Return [x, y] of the center of cell containing provided text 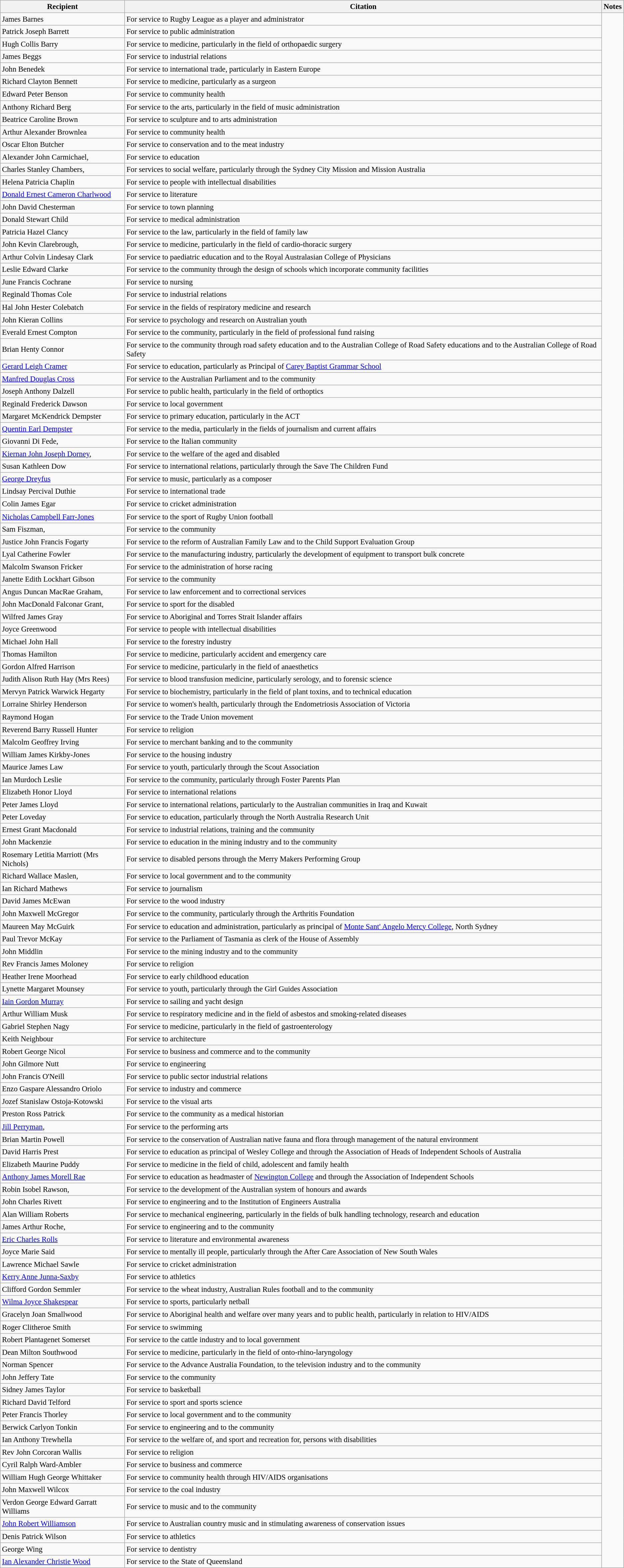
Thomas Hamilton [63, 654]
Lyal Catherine Fowler [63, 554]
For service to medicine, particularly as a surgeon [363, 82]
Berwick Carlyon Tonkin [63, 1427]
Eric Charles Rolls [63, 1240]
For service to the media, particularly in the fields of journalism and current affairs [363, 429]
Keith Neighbour [63, 1039]
For service to the wheat industry, Australian Rules football and to the community [363, 1290]
Paul Trevor McKay [63, 939]
John Jeffery Tate [63, 1377]
For service to youth, particularly through the Scout Association [363, 767]
For service to sports, particularly netball [363, 1302]
For service to community health through HIV/AIDS organisations [363, 1477]
Margaret McKendrick Dempster [63, 416]
For service to early childhood education [363, 976]
John Kieran Collins [63, 320]
Patricia Hazel Clancy [63, 232]
Hal John Hester Colebatch [63, 307]
For service to merchant banking and to the community [363, 742]
John Maxwell McGregor [63, 914]
Jill Perryman, [63, 1127]
For service to education, particularly through the North Australia Research Unit [363, 817]
Enzo Gaspare Alessandro Oriolo [63, 1089]
Ian Alexander Christie Wood [63, 1561]
Richard Wallace Maslen, [63, 876]
Preston Ross Patrick [63, 1114]
Manfred Douglas Cross [63, 379]
Denis Patrick Wilson [63, 1536]
For service to public administration [363, 32]
Alan William Roberts [63, 1214]
For service to town planning [363, 207]
Cyril Ralph Ward-Ambler [63, 1465]
Robert George Nicol [63, 1052]
For service to the Advance Australia Foundation, to the television industry and to the community [363, 1364]
For service to local government [363, 404]
For service to business and commerce [363, 1465]
For service to the performing arts [363, 1127]
Gerard Leigh Cramer [63, 366]
Ian Anthony Trewhella [63, 1440]
Peter Francis Thorley [63, 1415]
For service to the coal industry [363, 1490]
For service to industry and commerce [363, 1089]
Raymond Hogan [63, 717]
John Kevin Clarebrough, [63, 245]
Peter James Lloyd [63, 804]
Colin James Egar [63, 504]
For service to literature and environmental awareness [363, 1240]
For service to basketball [363, 1390]
Arthur Colvin Lindesay Clark [63, 257]
William Hugh George Whittaker [63, 1477]
For service to the Australian Parliament and to the community [363, 379]
For service to the visual arts [363, 1102]
Kerry Anne Junna-Saxby [63, 1277]
Giovanni Di Fede, [63, 441]
James Barnes [63, 19]
Arthur William Musk [63, 1014]
For service to international relations, particularly through the Save The Children Fund [363, 466]
For service to literature [363, 195]
Joyce Greenwood [63, 629]
For service to sport for the disabled [363, 604]
John Maxwell Wilcox [63, 1490]
Gabriel Stephen Nagy [63, 1026]
For service to international relations [363, 792]
Notes [613, 7]
For service to education and administration, particularly as principal of Monte Sant' Angelo Mercy College, North Sydney [363, 926]
John Benedek [63, 69]
Brian Martin Powell [63, 1139]
For service to international trade [363, 491]
John Mackenzie [63, 842]
Robin Isobel Rawson, [63, 1189]
Judith Alison Ruth Hay (Mrs Rees) [63, 679]
James Arthur Roche, [63, 1227]
For service to music and to the community [363, 1507]
Quentin Earl Dempster [63, 429]
For service to primary education, particularly in the ACT [363, 416]
Beatrice Caroline Brown [63, 119]
For service to the law, particularly in the field of family law [363, 232]
Helena Patricia Chaplin [63, 182]
For service to the arts, particularly in the field of music administration [363, 107]
For service to conservation and to the meat industry [363, 144]
For service to dentistry [363, 1549]
For service to mechanical engineering, particularly in the fields of bulk handling technology, research and education [363, 1214]
Roger Clitheroe Smith [63, 1327]
For service to the community, particularly through Foster Parents Plan [363, 780]
Verdon George Edward Garratt Williams [63, 1507]
For service to industrial relations, training and the community [363, 830]
Wilfred James Gray [63, 617]
Richard David Telford [63, 1402]
For service to education as headmaster of Newington College and through the Association of Independent Schools [363, 1177]
John MacDonald Falconar Grant, [63, 604]
Anthony Richard Berg [63, 107]
For service to the community, particularly in the field of professional fund raising [363, 332]
Rev John Corcoran Wallis [63, 1452]
For service to journalism [363, 889]
Sam Fiszman, [63, 529]
For service to the housing industry [363, 755]
Peter Loveday [63, 817]
Maurice James Law [63, 767]
Alexander John Carmichael, [63, 157]
For service to education in the mining industry and to the community [363, 842]
For service to medicine, particularly in the field of gastroenterology [363, 1026]
Dean Milton Southwood [63, 1352]
For service to psychology and research on Australian youth [363, 320]
Malcolm Swanson Fricker [63, 567]
Richard Clayton Bennett [63, 82]
Maureen May McGuirk [63, 926]
Reginald Frederick Dawson [63, 404]
For service to the community, particularly through the Arthritis Foundation [363, 914]
Leslie Edward Clarke [63, 269]
Lorraine Shirley Henderson [63, 705]
For service to education, particularly as Principal of Carey Baptist Grammar School [363, 366]
Elizabeth Honor Lloyd [63, 792]
John Middlin [63, 951]
For service to Australian country music and in stimulating awareness of conservation issues [363, 1524]
For service to the Parliament of Tasmania as clerk of the House of Assembly [363, 939]
For service to law enforcement and to correctional services [363, 592]
John Francis O'Neill [63, 1077]
Iain Gordon Murray [63, 1001]
Kiernan John Joseph Dorney, [63, 454]
Ernest Grant Macdonald [63, 830]
Charles Stanley Chambers, [63, 170]
For service to architecture [363, 1039]
For service to medicine, particularly accident and emergency care [363, 654]
Janette Edith Lockhart Gibson [63, 579]
For service to blood transfusion medicine, particularly serology, and to forensic science [363, 679]
Jozef Stanislaw Ostoja-Kotowski [63, 1102]
For service to medical administration [363, 220]
For service to disabled persons through the Merry Makers Performing Group [363, 859]
David Harris Prest [63, 1152]
Angus Duncan MacRae Graham, [63, 592]
For service to women's health, particularly through the Endometriosis Association of Victoria [363, 705]
For service to the mining industry and to the community [363, 951]
For service to medicine, particularly in the field of onto-rhino-laryngology [363, 1352]
John Robert Williamson [63, 1524]
Everald Ernest Compton [63, 332]
Clifford Gordon Semmler [63, 1290]
For service to the wood industry [363, 901]
Reginald Thomas Cole [63, 295]
For service to the administration of horse racing [363, 567]
For service to the community through the design of schools which incorporate community facilities [363, 269]
For service to education as principal of Wesley College and through the Association of Heads of Independent Schools of Australia [363, 1152]
Gordon Alfred Harrison [63, 667]
Ian Richard Mathews [63, 889]
Rosemary Letitia Marriott (Mrs Nichols) [63, 859]
For service to medicine, particularly in the field of cardio-thoracic surgery [363, 245]
David James McEwan [63, 901]
For service to music, particularly as a composer [363, 479]
Wilma Joyce Shakespear [63, 1302]
For service to biochemistry, particularly in the field of plant toxins, and to technical education [363, 692]
Michael John Hall [63, 642]
For service to medicine, particularly in the field of orthopaedic surgery [363, 44]
For service to the community as a medical historian [363, 1114]
For service to business and commerce and to the community [363, 1052]
For service to youth, particularly through the Girl Guides Association [363, 989]
For service to the Trade Union movement [363, 717]
Joyce Marie Said [63, 1252]
For services to social welfare, particularly through the Sydney City Mission and Mission Australia [363, 170]
Robert Plantagenet Somerset [63, 1339]
For service to engineering [363, 1064]
Hugh Collis Barry [63, 44]
Donald Ernest Cameron Charlwood [63, 195]
For service in the fields of respiratory medicine and research [363, 307]
For service to the reform of Australian Family Law and to the Child Support Evaluation Group [363, 542]
For service to Rugby League as a player and administrator [363, 19]
Anthony James Morell Rae [63, 1177]
For service to the Italian community [363, 441]
June Francis Cochrane [63, 282]
Nicholas Campbell Farr-Jones [63, 517]
Mervyn Patrick Warwick Hegarty [63, 692]
For service to sculpture and to arts administration [363, 119]
For service to sailing and yacht design [363, 1001]
George Dreyfus [63, 479]
John Gilmore Nutt [63, 1064]
Arthur Alexander Brownlea [63, 132]
For service to the manufacturing industry, particularly the development of equipment to transport bulk concrete [363, 554]
Ian Murdoch Leslie [63, 780]
John Charles Rivett [63, 1202]
Susan Kathleen Dow [63, 466]
For service to education [363, 157]
For service to the development of the Australian system of honours and awards [363, 1189]
For service to the conservation of Australian native fauna and flora through management of the natural environment [363, 1139]
For service to respiratory medicine and in the field of asbestos and smoking-related diseases [363, 1014]
John David Chesterman [63, 207]
Gracelyn Joan Smallwood [63, 1314]
James Beggs [63, 57]
For service to Aboriginal and Torres Strait Islander affairs [363, 617]
Donald Stewart Child [63, 220]
Rev Francis James Moloney [63, 964]
Citation [363, 7]
For service to sport and sports science [363, 1402]
Elizabeth Maurine Puddy [63, 1164]
Brian Henty Connor [63, 349]
William James Kirkby-Jones [63, 755]
For service to the cattle industry and to local government [363, 1339]
Reverend Barry Russell Hunter [63, 730]
Heather Irene Moorhead [63, 976]
For service to medicine, particularly in the field of anaesthetics [363, 667]
For service to international trade, particularly in Eastern Europe [363, 69]
Sidney James Taylor [63, 1390]
Malcolm Geoffrey Irving [63, 742]
George Wing [63, 1549]
For service to Aboriginal health and welfare over many years and to public health, particularly in relation to HIV/AIDS [363, 1314]
For service to mentally ill people, particularly through the After Care Association of New South Wales [363, 1252]
For service to engineering and to the Institution of Engineers Australia [363, 1202]
For service to nursing [363, 282]
Lynette Margaret Mounsey [63, 989]
For service to the forestry industry [363, 642]
For service to the welfare of the aged and disabled [363, 454]
For service to medicine in the field of child, adolescent and family health [363, 1164]
For service to public health, particularly in the field of orthoptics [363, 391]
Norman Spencer [63, 1364]
For service to public sector industrial relations [363, 1077]
Joseph Anthony Dalzell [63, 391]
For service to the State of Queensland [363, 1561]
Patrick Joseph Barrett [63, 32]
For service to the welfare of, and sport and recreation for, persons with disabilities [363, 1440]
For service to the sport of Rugby Union football [363, 517]
For service to paediatric education and to the Royal Australasian College of Physicians [363, 257]
For service to swimming [363, 1327]
Justice John Francis Fogarty [63, 542]
Recipient [63, 7]
Edward Peter Benson [63, 94]
Lindsay Percival Duthie [63, 491]
For service to international relations, particularly to the Australian communities in Iraq and Kuwait [363, 804]
Oscar Elton Butcher [63, 144]
Lawrence Michael Sawle [63, 1265]
